For the text-containing cell, return its midpoint in [x, y] coordinate format. 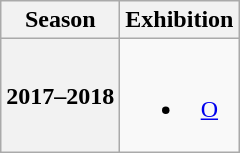
Exhibition [180, 20]
O [180, 96]
Season [60, 20]
2017–2018 [60, 96]
